Locate the cell with the specified text and output its (X, Y) center coordinate. 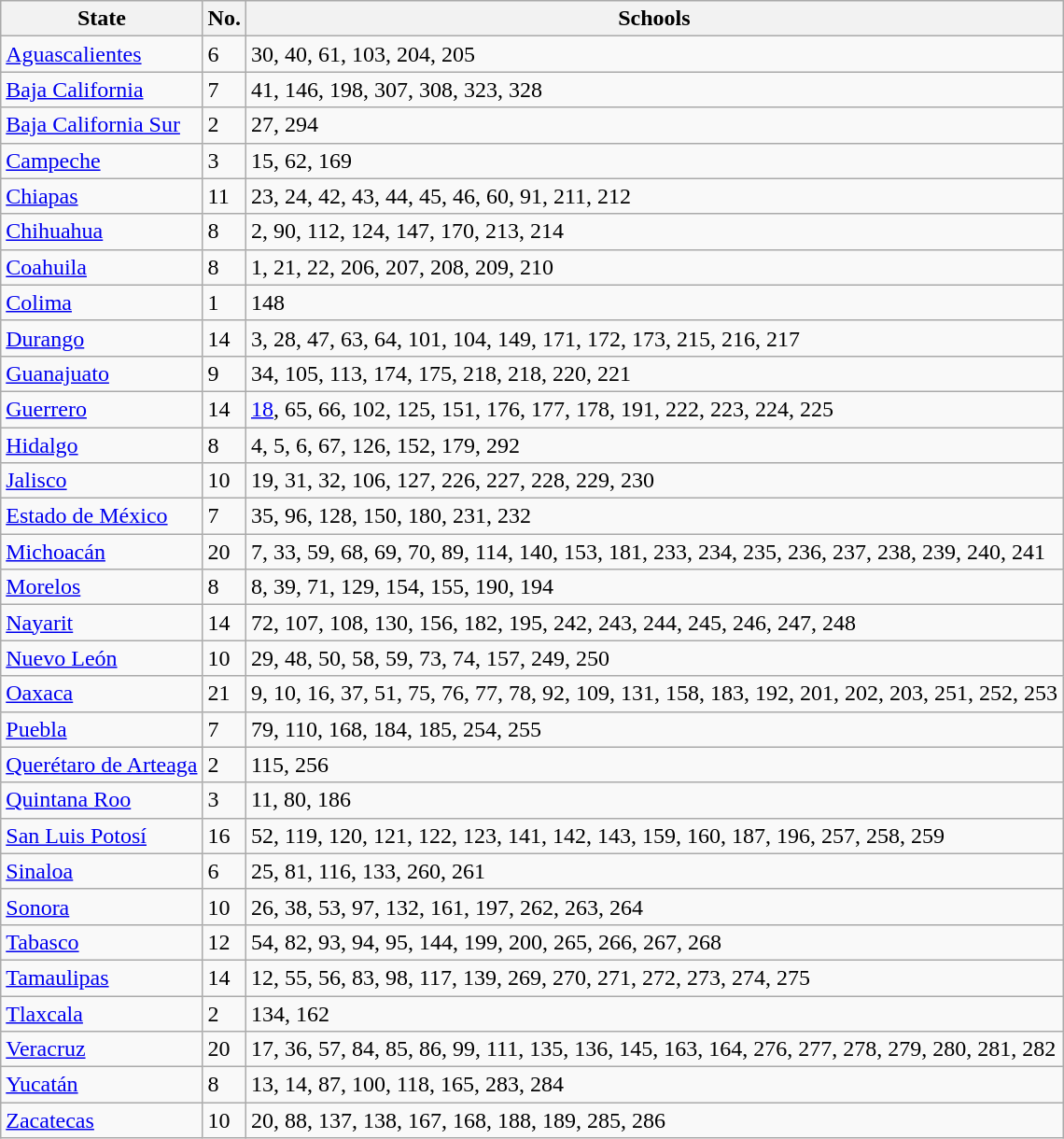
Morelos (102, 587)
Baja California (102, 90)
Jalisco (102, 481)
20, 88, 137, 138, 167, 168, 188, 189, 285, 286 (653, 1120)
12 (224, 942)
9 (224, 373)
Baja California Sur (102, 125)
Querétaro de Arteaga (102, 765)
1 (224, 302)
Chiapas (102, 196)
41, 146, 198, 307, 308, 323, 328 (653, 90)
7, 33, 59, 68, 69, 70, 89, 114, 140, 153, 181, 233, 234, 235, 236, 237, 238, 239, 240, 241 (653, 552)
Schools (653, 19)
13, 14, 87, 100, 118, 165, 283, 284 (653, 1085)
Hidalgo (102, 445)
2, 90, 112, 124, 147, 170, 213, 214 (653, 232)
4, 5, 6, 67, 126, 152, 179, 292 (653, 445)
79, 110, 168, 184, 185, 254, 255 (653, 729)
Sinaloa (102, 871)
21 (224, 694)
115, 256 (653, 765)
Nayarit (102, 623)
Guanajuato (102, 373)
No. (224, 19)
30, 40, 61, 103, 204, 205 (653, 54)
148 (653, 302)
3, 28, 47, 63, 64, 101, 104, 149, 171, 172, 173, 215, 216, 217 (653, 338)
Veracruz (102, 1049)
Nuevo León (102, 658)
Tlaxcala (102, 1013)
Durango (102, 338)
Coahuila (102, 267)
34, 105, 113, 174, 175, 218, 218, 220, 221 (653, 373)
Estado de México (102, 516)
Tabasco (102, 942)
25, 81, 116, 133, 260, 261 (653, 871)
23, 24, 42, 43, 44, 45, 46, 60, 91, 211, 212 (653, 196)
72, 107, 108, 130, 156, 182, 195, 242, 243, 244, 245, 246, 247, 248 (653, 623)
Guerrero (102, 409)
11 (224, 196)
15, 62, 169 (653, 161)
12, 55, 56, 83, 98, 117, 139, 269, 270, 271, 272, 273, 274, 275 (653, 977)
Zacatecas (102, 1120)
Quintana Roo (102, 800)
35, 96, 128, 150, 180, 231, 232 (653, 516)
52, 119, 120, 121, 122, 123, 141, 142, 143, 159, 160, 187, 196, 257, 258, 259 (653, 836)
Puebla (102, 729)
27, 294 (653, 125)
Michoacán (102, 552)
Colima (102, 302)
1, 21, 22, 206, 207, 208, 209, 210 (653, 267)
Oaxaca (102, 694)
17, 36, 57, 84, 85, 86, 99, 111, 135, 136, 145, 163, 164, 276, 277, 278, 279, 280, 281, 282 (653, 1049)
16 (224, 836)
Aguascalientes (102, 54)
State (102, 19)
134, 162 (653, 1013)
Sonora (102, 907)
54, 82, 93, 94, 95, 144, 199, 200, 265, 266, 267, 268 (653, 942)
Yucatán (102, 1085)
11, 80, 186 (653, 800)
Chihuahua (102, 232)
19, 31, 32, 106, 127, 226, 227, 228, 229, 230 (653, 481)
29, 48, 50, 58, 59, 73, 74, 157, 249, 250 (653, 658)
Campeche (102, 161)
18, 65, 66, 102, 125, 151, 176, 177, 178, 191, 222, 223, 224, 225 (653, 409)
Tamaulipas (102, 977)
San Luis Potosí (102, 836)
9, 10, 16, 37, 51, 75, 76, 77, 78, 92, 109, 131, 158, 183, 192, 201, 202, 203, 251, 252, 253 (653, 694)
8, 39, 71, 129, 154, 155, 190, 194 (653, 587)
26, 38, 53, 97, 132, 161, 197, 262, 263, 264 (653, 907)
